Pinpoint the cell where the given text exists, returning its (x, y) midpoint coordinate. 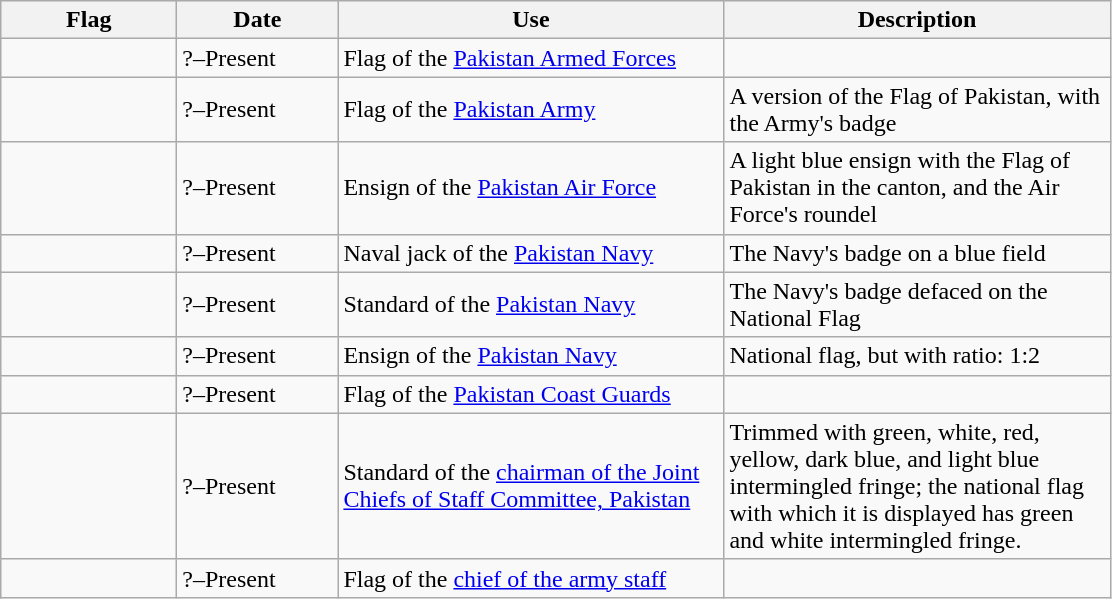
Flag of the Pakistan Armed Forces (531, 58)
Standard of the Pakistan Navy (531, 304)
Description (917, 20)
A version of the Flag of Pakistan, with the Army's badge (917, 110)
Flag of the chief of the army staff (531, 578)
National flag, but with ratio: 1:2 (917, 356)
Flag of the Pakistan Coast Guards (531, 394)
The Navy's badge on a blue field (917, 253)
Flag (89, 20)
A light blue ensign with the Flag of Pakistan in the canton, and the Air Force's roundel (917, 188)
The Navy's badge defaced on the National Flag (917, 304)
Use (531, 20)
Ensign of the Pakistan Air Force (531, 188)
Ensign of the Pakistan Navy (531, 356)
Date (258, 20)
Naval jack of the Pakistan Navy (531, 253)
Standard of the chairman of the Joint Chiefs of Staff Committee, Pakistan (531, 486)
Flag of the Pakistan Army (531, 110)
